Return [X, Y] of the center of cell containing provided text 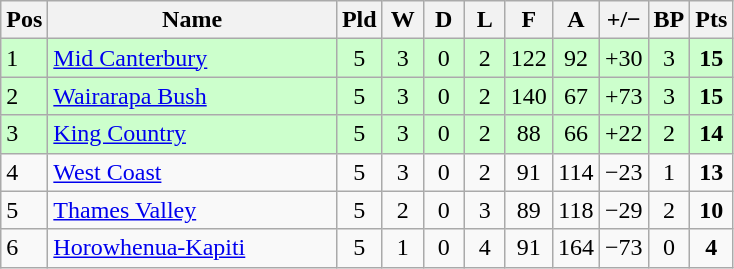
Pld [359, 20]
118 [576, 210]
+/− [624, 20]
−23 [624, 172]
89 [528, 210]
+30 [624, 58]
92 [576, 58]
88 [528, 134]
+73 [624, 96]
122 [528, 58]
13 [712, 172]
Name [192, 20]
140 [528, 96]
Pos [24, 20]
Mid Canterbury [192, 58]
67 [576, 96]
+22 [624, 134]
D [444, 20]
Pts [712, 20]
West Coast [192, 172]
BP [669, 20]
King Country [192, 134]
F [528, 20]
−29 [624, 210]
Horowhenua-Kapiti [192, 248]
114 [576, 172]
66 [576, 134]
W [402, 20]
L [484, 20]
14 [712, 134]
6 [24, 248]
Wairarapa Bush [192, 96]
164 [576, 248]
−73 [624, 248]
Thames Valley [192, 210]
A [576, 20]
10 [712, 210]
